Capture the cell that displays the provided text and extract its (x, y) central coordinate. 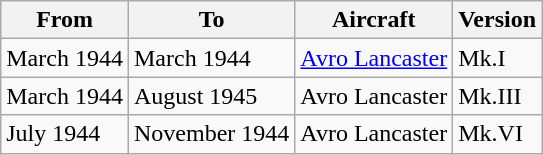
November 1944 (211, 134)
Version (498, 20)
Mk.III (498, 96)
August 1945 (211, 96)
Aircraft (374, 20)
Mk.VI (498, 134)
To (211, 20)
July 1944 (65, 134)
Mk.I (498, 58)
From (65, 20)
